Capture the cell that displays the provided text and extract its [X, Y] central coordinate. 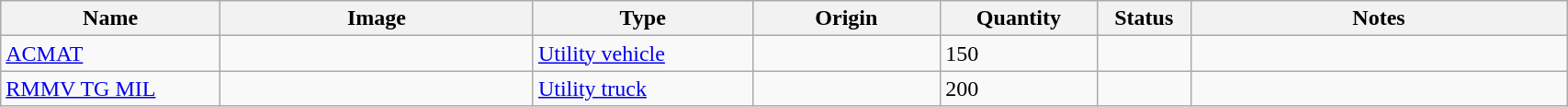
Name [110, 18]
Image [377, 18]
ACMAT [110, 53]
Status [1144, 18]
Utility truck [643, 89]
150 [1019, 53]
Quantity [1019, 18]
Notes [1378, 18]
Origin [847, 18]
RMMV TG MIL [110, 89]
Utility vehicle [643, 53]
Type [643, 18]
200 [1019, 89]
